Pinpoint the cell where the given text exists, returning its (X, Y) midpoint coordinate. 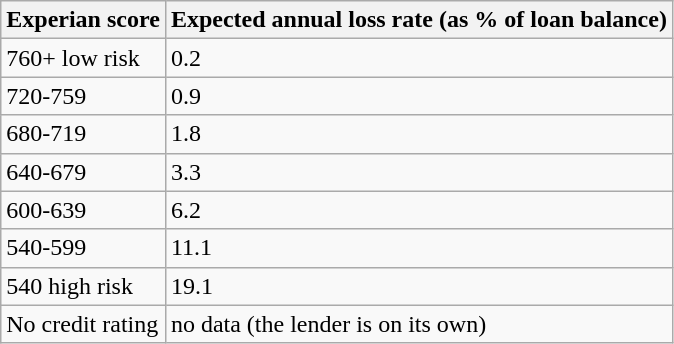
1.8 (418, 134)
760+ low risk (84, 58)
No credit rating (84, 324)
3.3 (418, 172)
0.9 (418, 96)
600-639 (84, 210)
Experian score (84, 20)
Expected annual loss rate (as % of loan balance) (418, 20)
720-759 (84, 96)
6.2 (418, 210)
640-679 (84, 172)
19.1 (418, 286)
0.2 (418, 58)
540 high risk (84, 286)
680-719 (84, 134)
no data (the lender is on its own) (418, 324)
540-599 (84, 248)
11.1 (418, 248)
